Scan for the cell matching the given text and deliver its (X, Y) coordinate at center. 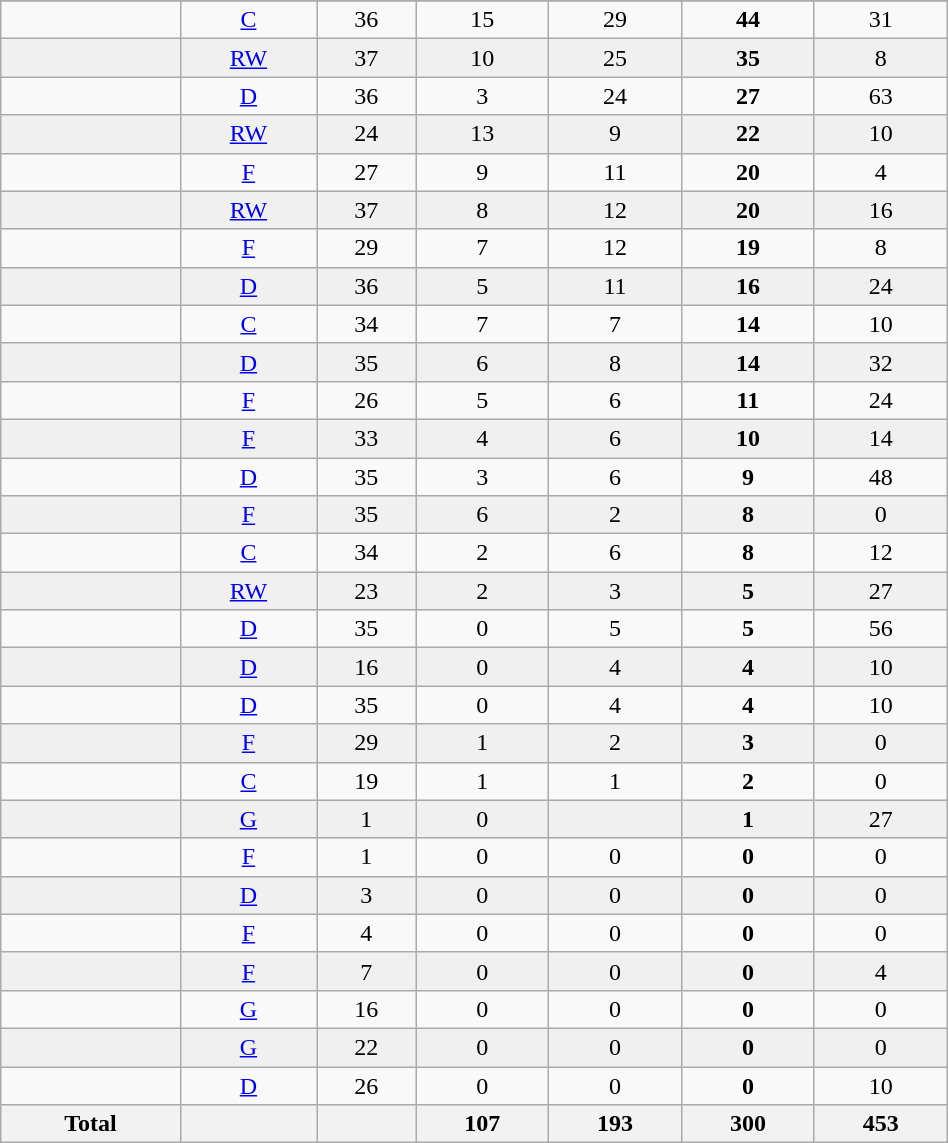
44 (748, 20)
300 (748, 1124)
23 (366, 591)
63 (880, 96)
25 (616, 58)
31 (880, 20)
48 (880, 477)
193 (616, 1124)
107 (482, 1124)
15 (482, 20)
Total (90, 1124)
32 (880, 362)
33 (366, 438)
56 (880, 629)
453 (880, 1124)
13 (482, 134)
